Pinpoint the cell where the given text exists, returning its (x, y) midpoint coordinate. 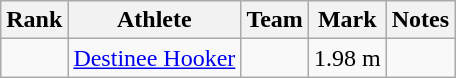
Team (275, 20)
Notes (420, 20)
Rank (34, 20)
Mark (347, 20)
Destinee Hooker (154, 58)
Athlete (154, 20)
1.98 m (347, 58)
